Identify which cell holds the provided text, then report its [X, Y] central coordinate. 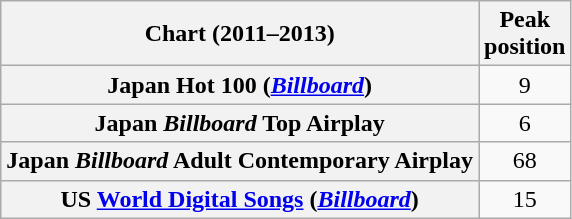
6 [525, 123]
Chart (2011–2013) [240, 34]
Peakposition [525, 34]
Japan Billboard Adult Contemporary Airplay [240, 161]
15 [525, 199]
US World Digital Songs (Billboard) [240, 199]
Japan Billboard Top Airplay [240, 123]
68 [525, 161]
Japan Hot 100 (Billboard) [240, 85]
9 [525, 85]
